Determine the (x, y) coordinate at the center of the cell enclosing the given text.  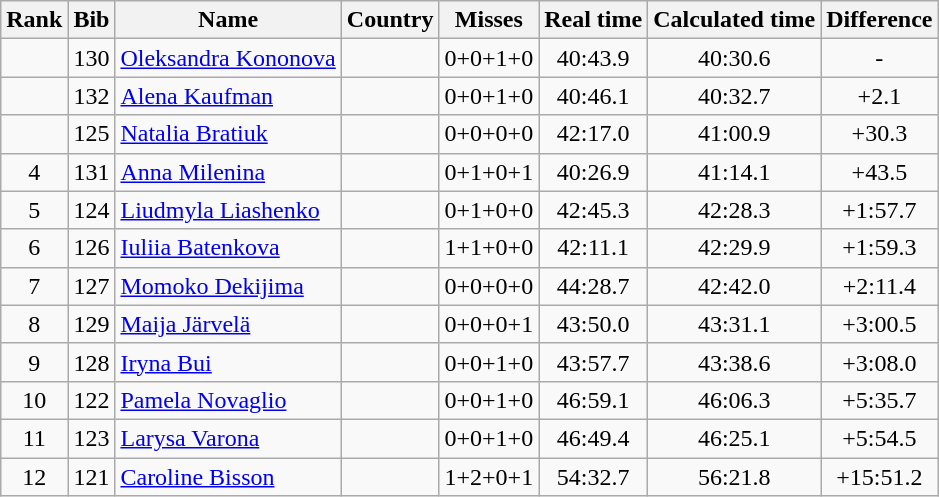
43:50.0 (594, 324)
123 (92, 438)
Bib (92, 20)
+1:59.3 (880, 248)
+30.3 (880, 134)
42:11.1 (594, 248)
Alena Kaufman (228, 96)
1+2+0+1 (489, 477)
42:29.9 (734, 248)
46:06.3 (734, 400)
43:31.1 (734, 324)
Difference (880, 20)
8 (34, 324)
Pamela Novaglio (228, 400)
+3:08.0 (880, 362)
54:32.7 (594, 477)
7 (34, 286)
Anna Milenina (228, 172)
129 (92, 324)
Caroline Bisson (228, 477)
46:49.4 (594, 438)
1+1+0+0 (489, 248)
40:26.9 (594, 172)
41:14.1 (734, 172)
46:59.1 (594, 400)
0+0+0+1 (489, 324)
Iryna Bui (228, 362)
Misses (489, 20)
0+1+0+1 (489, 172)
+2:11.4 (880, 286)
11 (34, 438)
121 (92, 477)
12 (34, 477)
Natalia Bratiuk (228, 134)
Country (390, 20)
+1:57.7 (880, 210)
122 (92, 400)
Liudmyla Liashenko (228, 210)
42:17.0 (594, 134)
Calculated time (734, 20)
125 (92, 134)
42:28.3 (734, 210)
126 (92, 248)
10 (34, 400)
43:57.7 (594, 362)
42:45.3 (594, 210)
44:28.7 (594, 286)
40:43.9 (594, 58)
Real time (594, 20)
127 (92, 286)
130 (92, 58)
+5:54.5 (880, 438)
Iuliia Batenkova (228, 248)
Rank (34, 20)
40:32.7 (734, 96)
+2.1 (880, 96)
- (880, 58)
132 (92, 96)
5 (34, 210)
131 (92, 172)
6 (34, 248)
Maija Järvelä (228, 324)
43:38.6 (734, 362)
+43.5 (880, 172)
124 (92, 210)
Name (228, 20)
9 (34, 362)
41:00.9 (734, 134)
+3:00.5 (880, 324)
46:25.1 (734, 438)
128 (92, 362)
Momoko Dekijima (228, 286)
4 (34, 172)
56:21.8 (734, 477)
40:46.1 (594, 96)
42:42.0 (734, 286)
+15:51.2 (880, 477)
+5:35.7 (880, 400)
0+1+0+0 (489, 210)
Larysa Varona (228, 438)
Oleksandra Kononova (228, 58)
40:30.6 (734, 58)
